Determine the [x, y] coordinate at the center of the cell enclosing the given text.  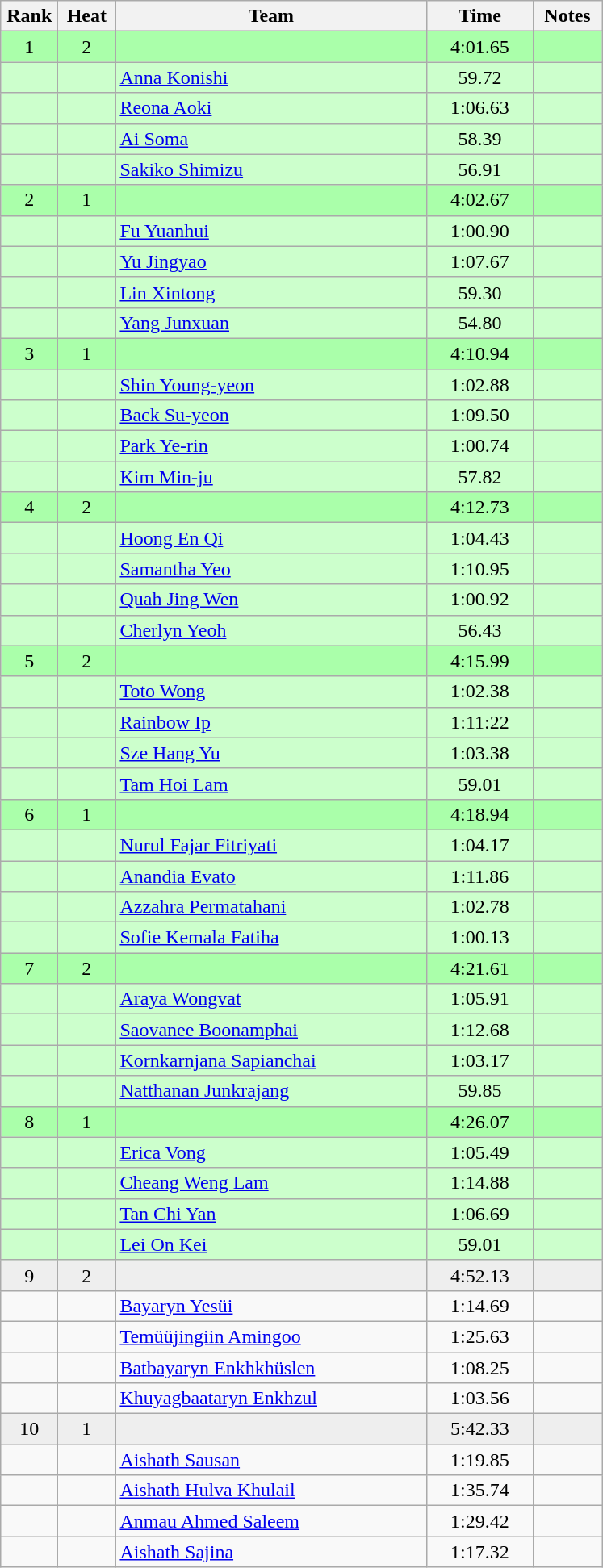
Anmau Ahmed Saleem [271, 1521]
Aishath Sausan [271, 1460]
10 [29, 1429]
Ai Soma [271, 139]
1:09.50 [479, 416]
Team [271, 16]
Shin Young-yeon [271, 385]
Rank [29, 16]
56.91 [479, 169]
3 [29, 353]
Sze Hang Yu [271, 753]
8 [29, 1122]
4:15.99 [479, 661]
1:11:22 [479, 722]
Anandia Evato [271, 876]
4:02.67 [479, 200]
4:18.94 [479, 814]
1:00.90 [479, 231]
5:42.33 [479, 1429]
4:12.73 [479, 508]
1:05.49 [479, 1152]
Cherlyn Yeoh [271, 630]
1:04.17 [479, 845]
1:17.32 [479, 1552]
1:06.63 [479, 108]
1:12.68 [479, 1030]
56.43 [479, 630]
Khuyagbaataryn Enkhzul [271, 1399]
6 [29, 814]
Fu Yuanhui [271, 231]
Time [479, 16]
9 [29, 1275]
Temüüjingiin Amingoo [271, 1336]
Tam Hoi Lam [271, 784]
Reona Aoki [271, 108]
Natthanan Junkrajang [271, 1091]
Yang Junxuan [271, 323]
Cheang Weng Lam [271, 1183]
1:19.85 [479, 1460]
1:07.67 [479, 261]
Hoong En Qi [271, 538]
5 [29, 661]
1:02.78 [479, 907]
4:01.65 [479, 47]
1:03.17 [479, 1060]
Aishath Sajina [271, 1552]
58.39 [479, 139]
1:00.74 [479, 446]
1:10.95 [479, 569]
Park Ye-rin [271, 446]
Toto Wong [271, 692]
Erica Vong [271, 1152]
1:11.86 [479, 876]
Aishath Hulva Khulail [271, 1491]
1:35.74 [479, 1491]
4:26.07 [479, 1122]
Back Su-yeon [271, 416]
4:52.13 [479, 1275]
Araya Wongvat [271, 999]
1:14.88 [479, 1183]
Lei On Kei [271, 1244]
Quah Jing Wen [271, 600]
4:10.94 [479, 353]
59.72 [479, 77]
4:21.61 [479, 968]
1:25.63 [479, 1336]
Nurul Fajar Fitriyati [271, 845]
1:00.13 [479, 938]
1:02.38 [479, 692]
Heat [87, 16]
59.85 [479, 1091]
Yu Jingyao [271, 261]
7 [29, 968]
1:03.38 [479, 753]
Notes [567, 16]
1:04.43 [479, 538]
57.82 [479, 477]
1:14.69 [479, 1306]
Bayaryn Yesüi [271, 1306]
59.30 [479, 292]
Samantha Yeo [271, 569]
Anna Konishi [271, 77]
Kim Min-ju [271, 477]
Saovanee Boonamphai [271, 1030]
Azzahra Permatahani [271, 907]
Sofie Kemala Fatiha [271, 938]
Batbayaryn Enkhkhüslen [271, 1368]
1:00.92 [479, 600]
1:29.42 [479, 1521]
1:03.56 [479, 1399]
4 [29, 508]
1:02.88 [479, 385]
54.80 [479, 323]
1:05.91 [479, 999]
Rainbow Ip [271, 722]
Sakiko Shimizu [271, 169]
Tan Chi Yan [271, 1214]
1:06.69 [479, 1214]
Lin Xintong [271, 292]
1:08.25 [479, 1368]
Kornkarnjana Sapianchai [271, 1060]
